Search for the cell housing the specified text and yield its [x, y] center coordinate. 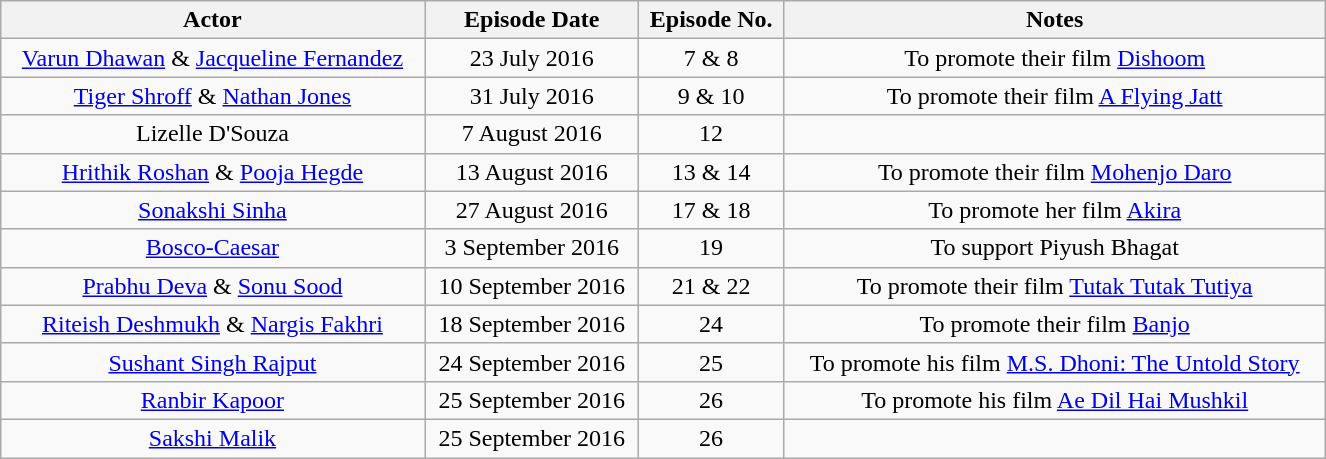
Prabhu Deva & Sonu Sood [212, 286]
To promote their film Tutak Tutak Tutiya [1055, 286]
3 September 2016 [532, 248]
Actor [212, 20]
13 & 14 [712, 172]
24 September 2016 [532, 362]
Notes [1055, 20]
7 August 2016 [532, 134]
Ranbir Kapoor [212, 400]
Hrithik Roshan & Pooja Hegde [212, 172]
Sushant Singh Rajput [212, 362]
Lizelle D'Souza [212, 134]
Tiger Shroff & Nathan Jones [212, 96]
Sakshi Malik [212, 438]
Bosco-Caesar [212, 248]
To promote their film Mohenjo Daro [1055, 172]
25 [712, 362]
31 July 2016 [532, 96]
13 August 2016 [532, 172]
17 & 18 [712, 210]
27 August 2016 [532, 210]
7 & 8 [712, 58]
To promote their film Banjo [1055, 324]
9 & 10 [712, 96]
10 September 2016 [532, 286]
21 & 22 [712, 286]
24 [712, 324]
To promote their film Dishoom [1055, 58]
12 [712, 134]
Episode No. [712, 20]
To promote his film M.S. Dhoni: The Untold Story [1055, 362]
18 September 2016 [532, 324]
Sonakshi Sinha [212, 210]
Riteish Deshmukh & Nargis Fakhri [212, 324]
To promote her film Akira [1055, 210]
Varun Dhawan & Jacqueline Fernandez [212, 58]
Episode Date [532, 20]
To promote their film A Flying Jatt [1055, 96]
To support Piyush Bhagat [1055, 248]
19 [712, 248]
23 July 2016 [532, 58]
To promote his film Ae Dil Hai Mushkil [1055, 400]
